Scan for the cell matching the given text and deliver its (x, y) coordinate at center. 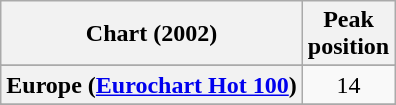
Chart (2002) (152, 34)
Peakposition (348, 34)
Europe (Eurochart Hot 100) (152, 85)
14 (348, 85)
